Capture the cell that displays the provided text and extract its [X, Y] central coordinate. 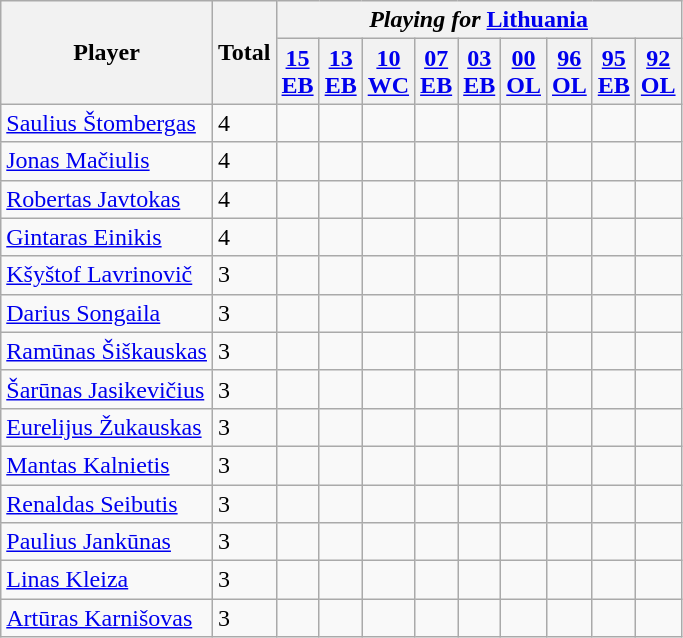
92OL [658, 72]
96OL [569, 72]
Robertas Javtokas [107, 199]
Paulius Jankūnas [107, 542]
03EB [480, 72]
Gintaras Einikis [107, 237]
Total [244, 52]
13EB [340, 72]
Linas Kleiza [107, 580]
10WC [388, 72]
Jonas Mačiulis [107, 161]
Saulius Štombergas [107, 123]
Šarūnas Jasikevičius [107, 389]
Kšyštof Lavrinovič [107, 275]
00OL [524, 72]
Artūras Karnišovas [107, 618]
07EB [436, 72]
Player [107, 52]
15EB [298, 72]
Ramūnas Šiškauskas [107, 351]
Renaldas Seibutis [107, 503]
95EB [614, 72]
Mantas Kalnietis [107, 465]
Eurelijus Žukauskas [107, 427]
Playing for Lithuania [478, 20]
Darius Songaila [107, 313]
